Locate the cell with the specified text and output its (X, Y) center coordinate. 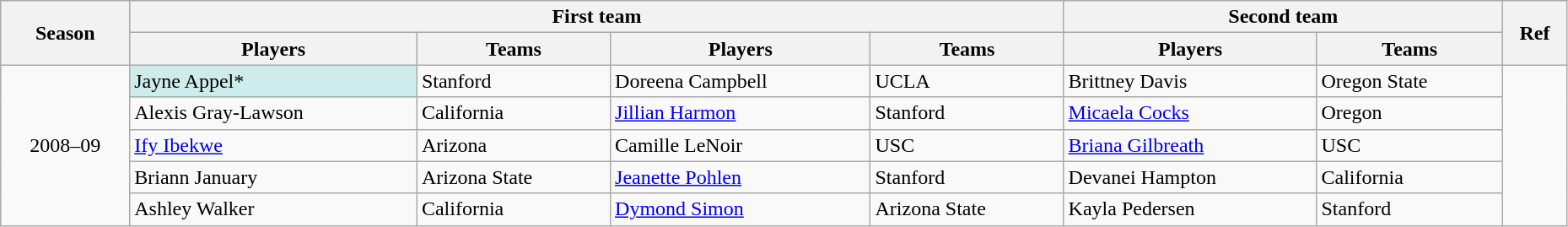
Camille LeNoir (741, 145)
2008–09 (66, 145)
Season (66, 33)
Briana Gilbreath (1190, 145)
Oregon State (1410, 81)
Doreena Campbell (741, 81)
Brittney Davis (1190, 81)
Jayne Appel* (273, 81)
Dymond Simon (741, 209)
Micaela Cocks (1190, 113)
Ify Ibekwe (273, 145)
Ref (1535, 33)
Briann January (273, 177)
First team (597, 17)
Kayla Pedersen (1190, 209)
UCLA (967, 81)
Jeanette Pohlen (741, 177)
Devanei Hampton (1190, 177)
Ashley Walker (273, 209)
Oregon (1410, 113)
Arizona (513, 145)
Jillian Harmon (741, 113)
Second team (1283, 17)
Alexis Gray-Lawson (273, 113)
